Provide the (x, y) coordinate of the cell's center where the given text is located.  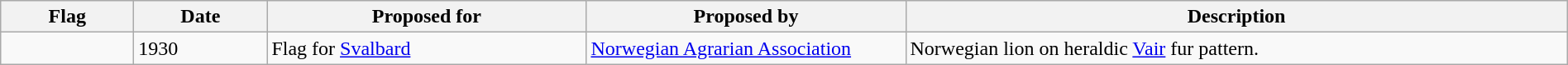
Date (200, 17)
Flag (68, 17)
1930 (200, 48)
Proposed by (746, 17)
Flag for Svalbard (427, 48)
Proposed for (427, 17)
Norwegian lion on heraldic Vair fur pattern. (1236, 48)
Norwegian Agrarian Association (746, 48)
Description (1236, 17)
